Pinpoint the cell where the given text exists, returning its (x, y) midpoint coordinate. 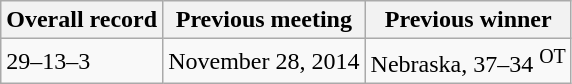
29–13–3 (82, 62)
Previous meeting (264, 20)
Nebraska, 37–34 OT (468, 62)
Overall record (82, 20)
November 28, 2014 (264, 62)
Previous winner (468, 20)
